Determine the (X, Y) coordinate at the center of the cell enclosing the given text.  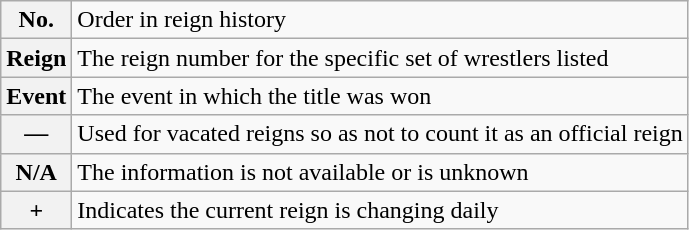
The information is not available or is unknown (380, 172)
Used for vacated reigns so as not to count it as an official reign (380, 134)
Event (36, 96)
Order in reign history (380, 20)
Reign (36, 58)
— (36, 134)
+ (36, 210)
The event in which the title was won (380, 96)
The reign number for the specific set of wrestlers listed (380, 58)
N/A (36, 172)
Indicates the current reign is changing daily (380, 210)
No. (36, 20)
